Locate the cell with the specified text and output its (X, Y) center coordinate. 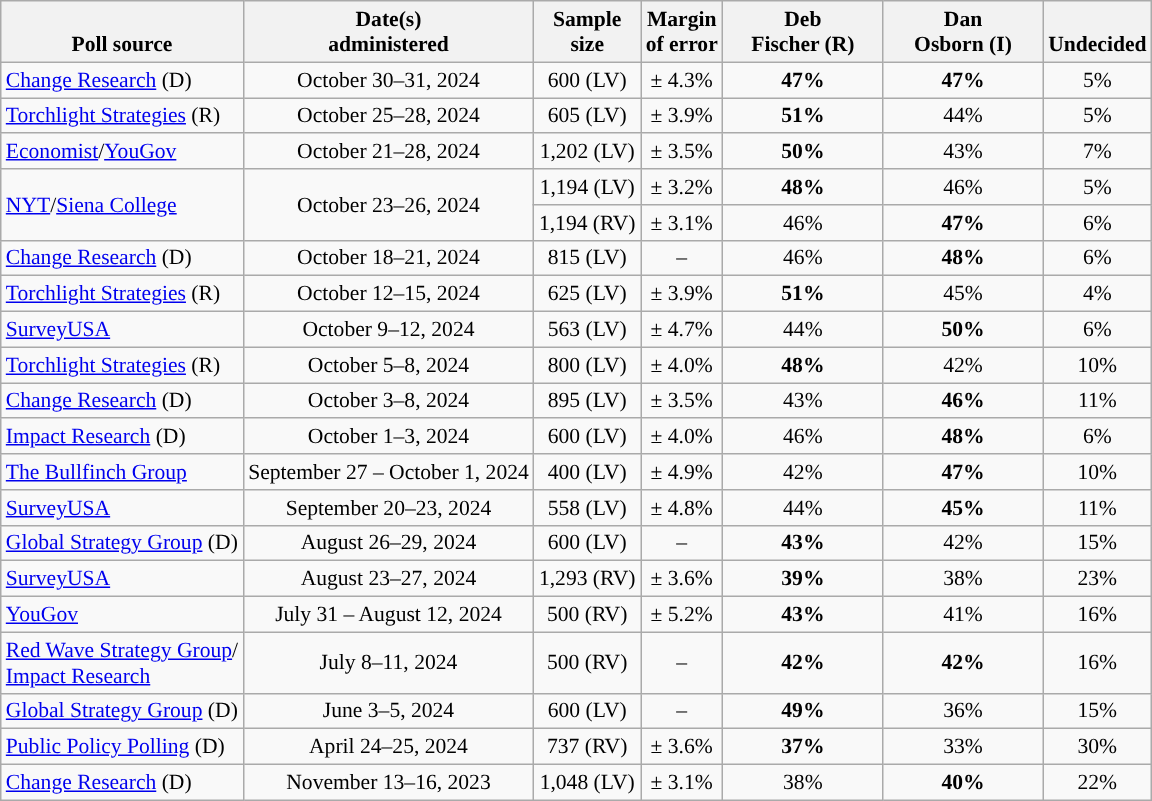
November 13–16, 2023 (388, 783)
September 27 – October 1, 2024 (388, 472)
October 5–8, 2024 (388, 365)
Red Wave Strategy Group/Impact Research (122, 662)
Economist/YouGov (122, 152)
400 (LV) (588, 472)
± 5.2% (682, 615)
± 4.3% (682, 80)
The Bullfinch Group (122, 472)
7% (1097, 152)
October 23–26, 2024 (388, 204)
± 4.8% (682, 508)
July 31 – August 12, 2024 (388, 615)
Samplesize (588, 32)
± 3.2% (682, 187)
YouGov (122, 615)
41% (963, 615)
39% (803, 579)
1,048 (LV) (588, 783)
October 18–21, 2024 (388, 258)
625 (LV) (588, 294)
737 (RV) (588, 747)
October 30–31, 2024 (388, 80)
36% (963, 711)
Undecided (1097, 32)
558 (LV) (588, 508)
DanOsborn (I) (963, 32)
37% (803, 747)
April 24–25, 2024 (388, 747)
895 (LV) (588, 401)
September 20–23, 2024 (388, 508)
Marginof error (682, 32)
30% (1097, 747)
33% (963, 747)
October 9–12, 2024 (388, 330)
1,194 (LV) (588, 187)
July 8–11, 2024 (388, 662)
4% (1097, 294)
October 1–3, 2024 (388, 437)
Date(s)administered (388, 32)
563 (LV) (588, 330)
NYT/Siena College (122, 204)
± 4.7% (682, 330)
October 12–15, 2024 (388, 294)
1,202 (LV) (588, 152)
October 25–28, 2024 (388, 116)
40% (963, 783)
1,194 (RV) (588, 223)
Poll source (122, 32)
DebFischer (R) (803, 32)
Public Policy Polling (D) (122, 747)
Impact Research (D) (122, 437)
October 21–28, 2024 (388, 152)
August 26–29, 2024 (388, 543)
± 4.9% (682, 472)
June 3–5, 2024 (388, 711)
22% (1097, 783)
1,293 (RV) (588, 579)
800 (LV) (588, 365)
605 (LV) (588, 116)
815 (LV) (588, 258)
October 3–8, 2024 (388, 401)
August 23–27, 2024 (388, 579)
49% (803, 711)
23% (1097, 579)
